Extract the (X, Y) coordinate from the center of the cell holding the provided text.  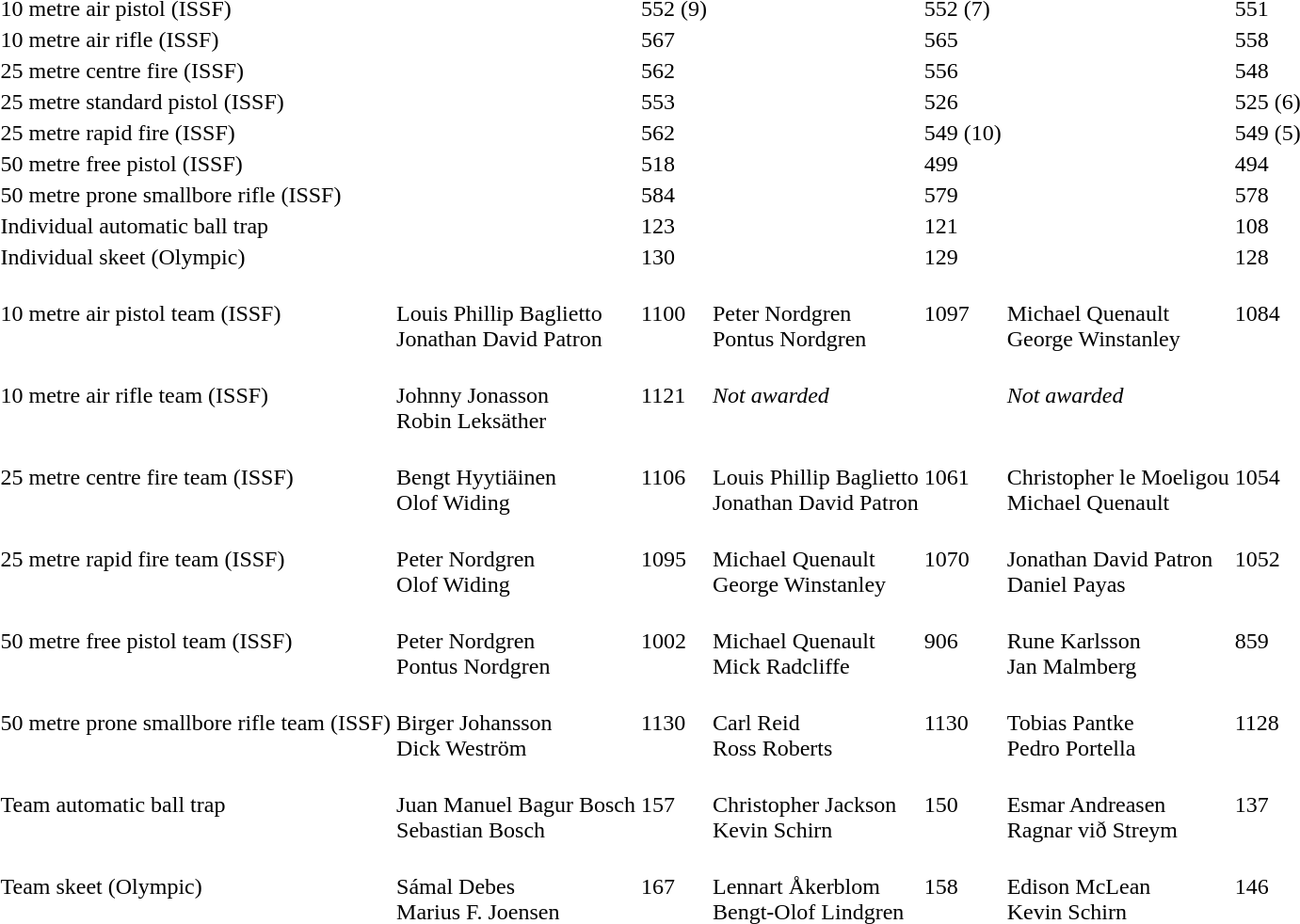
906 (962, 641)
Christopher le MoeligouMichael Quenault (1118, 477)
1121 (674, 395)
Christopher JacksonKevin Schirn (816, 805)
499 (962, 164)
Rune KarlssonJan Malmberg (1118, 641)
565 (962, 40)
Tobias PantkePedro Portella (1118, 723)
1002 (674, 641)
130 (674, 257)
579 (962, 195)
150 (962, 805)
556 (962, 71)
129 (962, 257)
1061 (962, 477)
1100 (674, 313)
1106 (674, 477)
Carl ReidRoss Roberts (816, 723)
Birger JohanssonDick Weström (516, 723)
518 (674, 164)
Michael QuenaultMick Radcliffe (816, 641)
1095 (674, 559)
553 (674, 102)
526 (962, 102)
584 (674, 195)
157 (674, 805)
Peter NordgrenOlof Widing (516, 559)
1070 (962, 559)
123 (674, 226)
Esmar AndreasenRagnar við Streym (1118, 805)
567 (674, 40)
Johnny JonassonRobin Leksäther (516, 395)
Bengt HyytiäinenOlof Widing (516, 477)
1097 (962, 313)
Jonathan David PatronDaniel Payas (1118, 559)
121 (962, 226)
549 (10) (962, 133)
Juan Manuel Bagur BoschSebastian Bosch (516, 805)
